Output the (X, Y) coordinate of the center of the cell containing the given text.  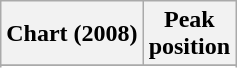
Peak position (189, 34)
Chart (2008) (72, 34)
